Determine the [x, y] coordinate at the center of the cell enclosing the given text.  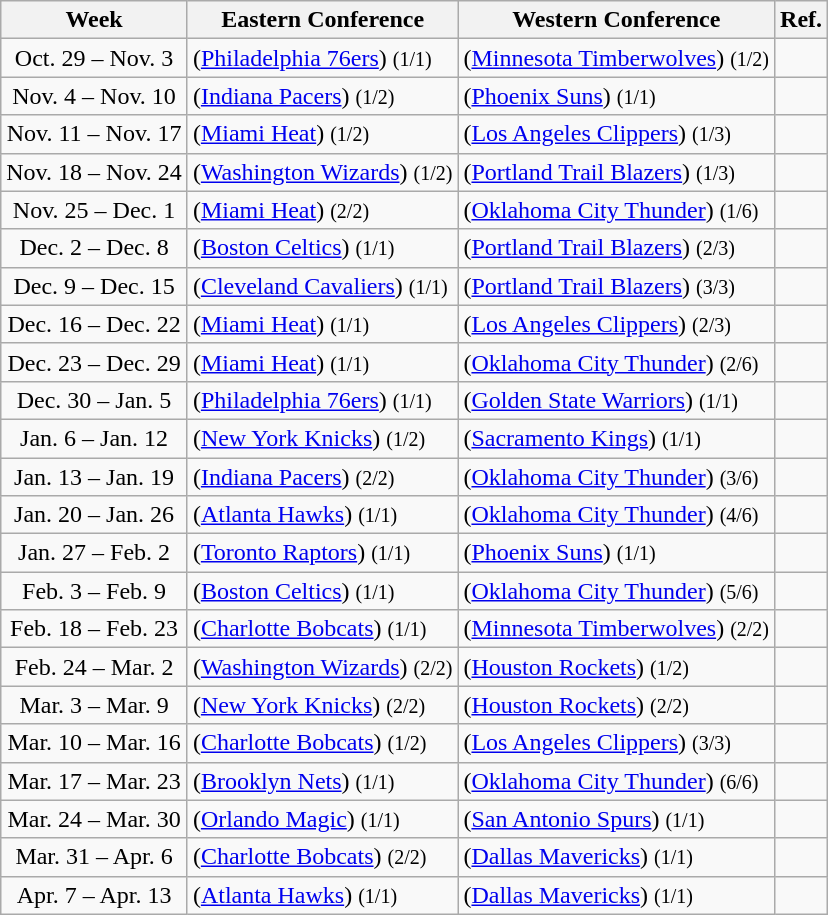
(Los Angeles Clippers) (1/3) [616, 134]
(Charlotte Bobcats) (2/2) [322, 857]
Nov. 25 – Dec. 1 [94, 210]
(Houston Rockets) (2/2) [616, 705]
(Washington Wizards) (1/2) [322, 172]
(Minnesota Timberwolves) (1/2) [616, 58]
(Los Angeles Clippers) (3/3) [616, 743]
Nov. 4 – Nov. 10 [94, 96]
(New York Knicks) (2/2) [322, 705]
(Portland Trail Blazers) (3/3) [616, 286]
(Indiana Pacers) (1/2) [322, 96]
Mar. 10 – Mar. 16 [94, 743]
Week [94, 20]
Feb. 18 – Feb. 23 [94, 629]
Jan. 20 – Jan. 26 [94, 515]
(New York Knicks) (1/2) [322, 438]
Nov. 18 – Nov. 24 [94, 172]
(Portland Trail Blazers) (2/3) [616, 248]
Mar. 3 – Mar. 9 [94, 705]
(Washington Wizards) (2/2) [322, 667]
(Los Angeles Clippers) (2/3) [616, 324]
(Oklahoma City Thunder) (6/6) [616, 781]
(Oklahoma City Thunder) (4/6) [616, 515]
Dec. 2 – Dec. 8 [94, 248]
(Toronto Raptors) (1/1) [322, 553]
Western Conference [616, 20]
Dec. 16 – Dec. 22 [94, 324]
(Oklahoma City Thunder) (2/6) [616, 362]
(Portland Trail Blazers) (1/3) [616, 172]
(Charlotte Bobcats) (1/1) [322, 629]
Jan. 13 – Jan. 19 [94, 477]
(Minnesota Timberwolves) (2/2) [616, 629]
Ref. [802, 20]
Dec. 23 – Dec. 29 [94, 362]
(Miami Heat) (2/2) [322, 210]
Oct. 29 – Nov. 3 [94, 58]
(Sacramento Kings) (1/1) [616, 438]
Dec. 9 – Dec. 15 [94, 286]
(Golden State Warriors) (1/1) [616, 400]
Nov. 11 – Nov. 17 [94, 134]
Apr. 7 – Apr. 13 [94, 895]
Feb. 3 – Feb. 9 [94, 591]
Eastern Conference [322, 20]
(Oklahoma City Thunder) (3/6) [616, 477]
Jan. 27 – Feb. 2 [94, 553]
(Cleveland Cavaliers) (1/1) [322, 286]
Jan. 6 – Jan. 12 [94, 438]
(San Antonio Spurs) (1/1) [616, 819]
(Oklahoma City Thunder) (5/6) [616, 591]
(Miami Heat) (1/2) [322, 134]
Mar. 24 – Mar. 30 [94, 819]
(Brooklyn Nets) (1/1) [322, 781]
(Charlotte Bobcats) (1/2) [322, 743]
(Orlando Magic) (1/1) [322, 819]
(Oklahoma City Thunder) (1/6) [616, 210]
Mar. 17 – Mar. 23 [94, 781]
(Houston Rockets) (1/2) [616, 667]
(Indiana Pacers) (2/2) [322, 477]
Feb. 24 – Mar. 2 [94, 667]
Mar. 31 – Apr. 6 [94, 857]
Dec. 30 – Jan. 5 [94, 400]
